Identify which cell holds the provided text, then report its (x, y) central coordinate. 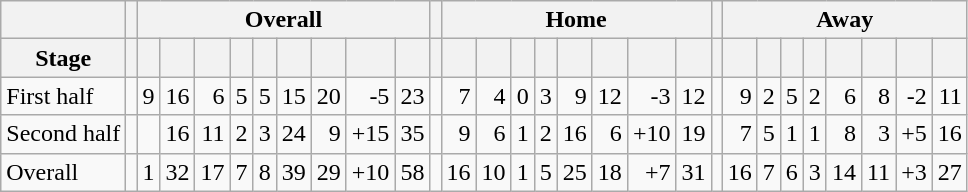
First half (64, 96)
17 (212, 172)
10 (494, 172)
27 (950, 172)
+3 (914, 172)
19 (694, 134)
58 (412, 172)
0 (522, 96)
Stage (64, 58)
-2 (914, 96)
+5 (914, 134)
39 (294, 172)
15 (294, 96)
20 (328, 96)
+7 (652, 172)
+15 (370, 134)
18 (610, 172)
-5 (370, 96)
Away (844, 20)
14 (844, 172)
31 (694, 172)
35 (412, 134)
24 (294, 134)
32 (178, 172)
Second half (64, 134)
23 (412, 96)
-3 (652, 96)
29 (328, 172)
Home (576, 20)
25 (574, 172)
4 (494, 96)
